Output the [X, Y] coordinate of the center of the cell containing the given text.  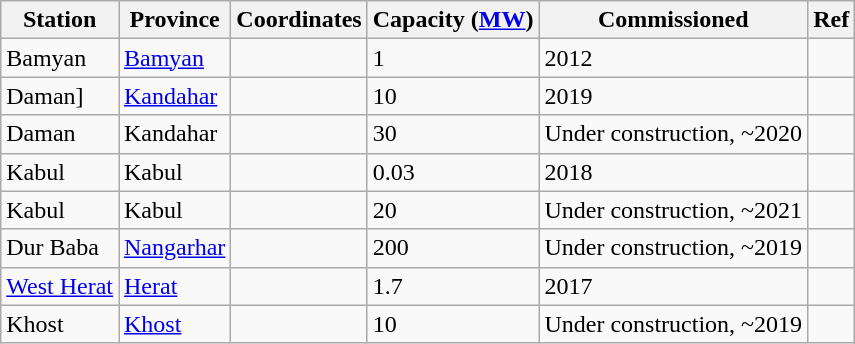
2018 [674, 172]
2012 [674, 58]
Herat [174, 286]
200 [453, 248]
Commissioned [674, 20]
Dur Baba [60, 248]
Daman] [60, 96]
0.03 [453, 172]
Under construction, ~2021 [674, 210]
2017 [674, 286]
1.7 [453, 286]
West Herat [60, 286]
20 [453, 210]
Nangarhar [174, 248]
Daman [60, 134]
2019 [674, 96]
1 [453, 58]
Province [174, 20]
Ref [832, 20]
Coordinates [299, 20]
30 [453, 134]
Station [60, 20]
Under construction, ~2020 [674, 134]
Capacity (MW) [453, 20]
